Search for the cell housing the specified text and yield its [x, y] center coordinate. 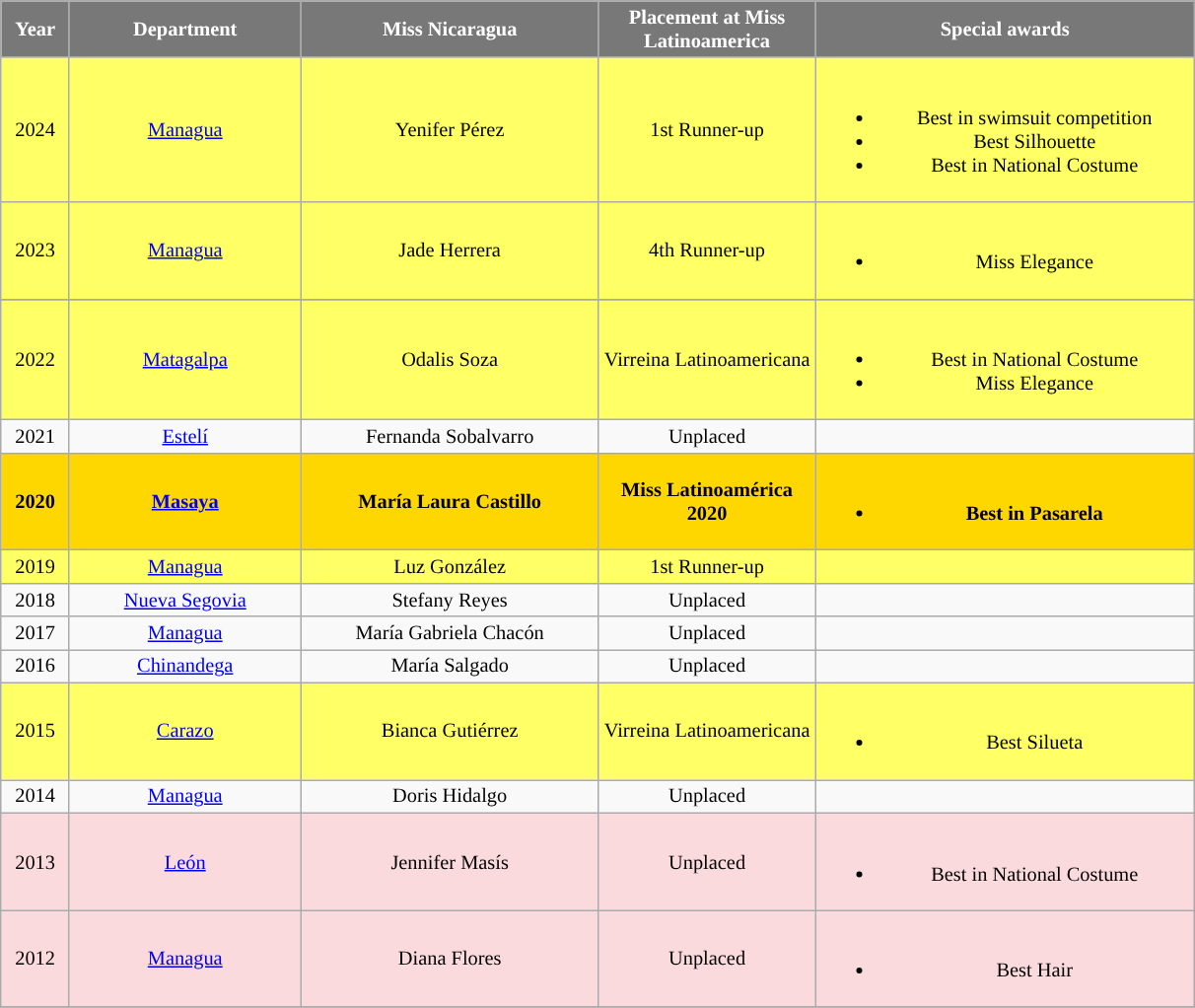
Placement at Miss Latinoamerica [707, 29]
Best in National Costume [1006, 861]
Best in swimsuit competitionBest SilhouetteBest in National Costume [1006, 129]
Best Silueta [1006, 731]
Luz González [450, 566]
Diana Flores [450, 959]
Best Hair [1006, 959]
Miss Nicaragua [450, 29]
Department [185, 29]
Carazo [185, 731]
2012 [35, 959]
Matagalpa [185, 359]
Jade Herrera [450, 250]
Best in Pasarela [1006, 501]
Bianca Gutiérrez [450, 731]
2023 [35, 250]
María Gabriela Chacón [450, 633]
2013 [35, 861]
Best in National CostumeMiss Elegance [1006, 359]
María Salgado [450, 666]
León [185, 861]
Year [35, 29]
2014 [35, 796]
2017 [35, 633]
Fernanda Sobalvarro [450, 436]
2019 [35, 566]
Miss Elegance [1006, 250]
Doris Hidalgo [450, 796]
Jennifer Masís [450, 861]
2016 [35, 666]
Special awards [1006, 29]
María Laura Castillo [450, 501]
2020 [35, 501]
2024 [35, 129]
2015 [35, 731]
Stefany Reyes [450, 600]
Yenifer Pérez [450, 129]
4th Runner-up [707, 250]
Nueva Segovia [185, 600]
2018 [35, 600]
Estelí [185, 436]
Masaya [185, 501]
Miss Latinoamérica 2020 [707, 501]
2021 [35, 436]
2022 [35, 359]
Odalis Soza [450, 359]
Chinandega [185, 666]
